Find where the given text appears and provide that cell's center as [X, Y] coordinate. 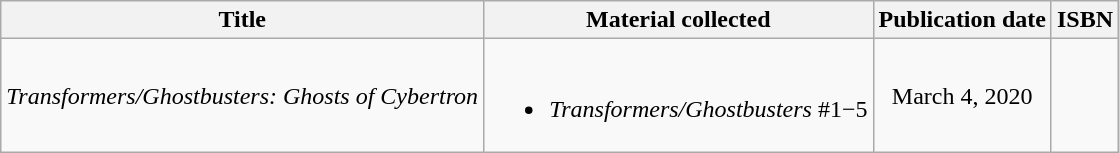
Material collected [678, 20]
Title [242, 20]
ISBN [1084, 20]
Transformers/Ghostbusters #1−5 [678, 96]
Transformers/Ghostbusters: Ghosts of Cybertron [242, 96]
Publication date [962, 20]
March 4, 2020 [962, 96]
